From the cell containing the given text, extract its center point as [X, Y] coordinate. 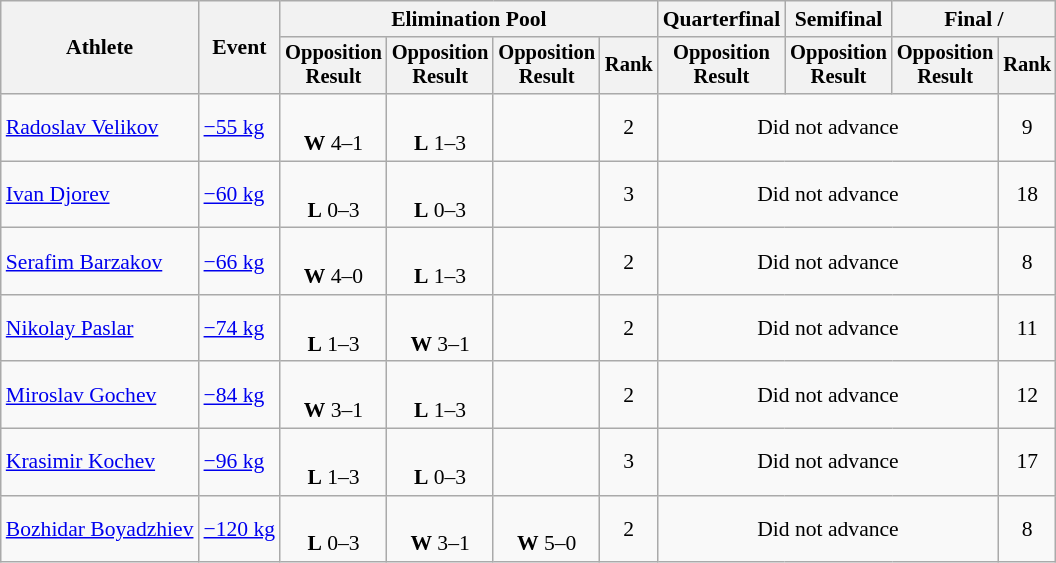
W 4–1 [334, 128]
Radoslav Velikov [100, 128]
Bozhidar Boyadzhiev [100, 528]
12 [1027, 396]
−74 kg [240, 328]
9 [1027, 128]
Elimination Pool [468, 19]
Final / [974, 19]
−60 kg [240, 194]
W 4–0 [334, 262]
Krasimir Kochev [100, 462]
11 [1027, 328]
W 5–0 [546, 528]
Quarterfinal [722, 19]
−96 kg [240, 462]
Athlete [100, 48]
−120 kg [240, 528]
18 [1027, 194]
Serafim Barzakov [100, 262]
Nikolay Paslar [100, 328]
Semifinal [838, 19]
Miroslav Gochev [100, 396]
−55 kg [240, 128]
17 [1027, 462]
Ivan Djorev [100, 194]
Event [240, 48]
−84 kg [240, 396]
−66 kg [240, 262]
